Capture the cell that displays the provided text and extract its [x, y] central coordinate. 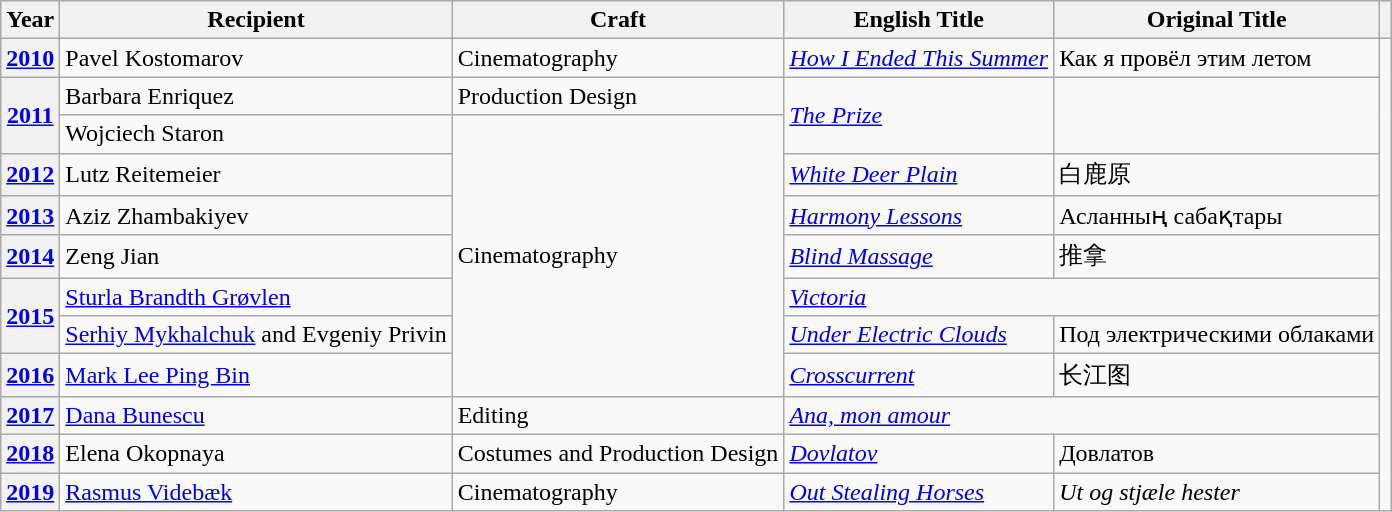
Под электрическими облаками [1217, 335]
Mark Lee Ping Bin [256, 376]
Costumes and Production Design [618, 453]
Ana, mon amour [1082, 415]
Crosscurrent [919, 376]
白鹿原 [1217, 174]
2013 [30, 216]
Craft [618, 20]
Довлатов [1217, 453]
Sturla Brandth Grøvlen [256, 297]
Barbara Enriquez [256, 96]
2017 [30, 415]
2014 [30, 256]
Как я провёл этим летом [1217, 58]
Editing [618, 415]
Production Design [618, 96]
Pavel Kostomarov [256, 58]
2012 [30, 174]
Ut og stjæle hester [1217, 491]
2011 [30, 115]
Original Title [1217, 20]
Rasmus Videbæk [256, 491]
2016 [30, 376]
2015 [30, 316]
Aziz Zhambakiyev [256, 216]
Lutz Reitemeier [256, 174]
English Title [919, 20]
Out Stealing Horses [919, 491]
Wojciech Staron [256, 134]
Under Electric Clouds [919, 335]
How I Ended This Summer [919, 58]
2019 [30, 491]
Blind Massage [919, 256]
推拿 [1217, 256]
Year [30, 20]
Асланның сабақтары [1217, 216]
2018 [30, 453]
Harmony Lessons [919, 216]
White Deer Plain [919, 174]
Dana Bunescu [256, 415]
2010 [30, 58]
Zeng Jian [256, 256]
Serhiy Mykhalchuk and Evgeniy Privin [256, 335]
Recipient [256, 20]
长江图 [1217, 376]
Elena Okopnaya [256, 453]
The Prize [919, 115]
Dovlatov [919, 453]
Victoria [1082, 297]
